Return [X, Y] of the center of cell containing provided text 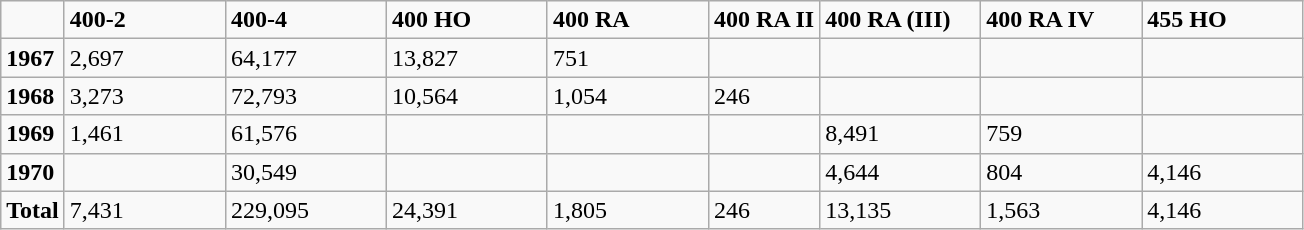
400-2 [144, 20]
400 RA (III) [900, 20]
61,576 [306, 134]
64,177 [306, 58]
1,054 [628, 96]
Total [33, 210]
400 RA II [764, 20]
455 HO [1222, 20]
229,095 [306, 210]
3,273 [144, 96]
7,431 [144, 210]
4,644 [900, 172]
8,491 [900, 134]
400 RA [628, 20]
72,793 [306, 96]
1969 [33, 134]
1,461 [144, 134]
13,827 [466, 58]
751 [628, 58]
1,805 [628, 210]
804 [1062, 172]
10,564 [466, 96]
400 HO [466, 20]
759 [1062, 134]
1967 [33, 58]
400-4 [306, 20]
1968 [33, 96]
24,391 [466, 210]
1,563 [1062, 210]
2,697 [144, 58]
13,135 [900, 210]
1970 [33, 172]
30,549 [306, 172]
400 RA IV [1062, 20]
